Extract the [x, y] coordinate from the center of the cell holding the provided text.  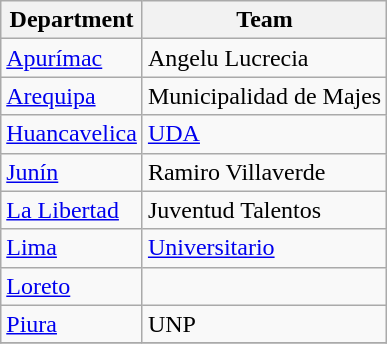
Apurímac [72, 58]
Huancavelica [72, 134]
Lima [72, 248]
Junín [72, 172]
Municipalidad de Majes [264, 96]
Juventud Talentos [264, 210]
UDA [264, 134]
La Libertad [72, 210]
Piura [72, 324]
Department [72, 20]
Arequipa [72, 96]
Universitario [264, 248]
Team [264, 20]
UNP [264, 324]
Loreto [72, 286]
Ramiro Villaverde [264, 172]
Angelu Lucrecia [264, 58]
